Provide the (x, y) coordinate of the cell's center where the given text is located.  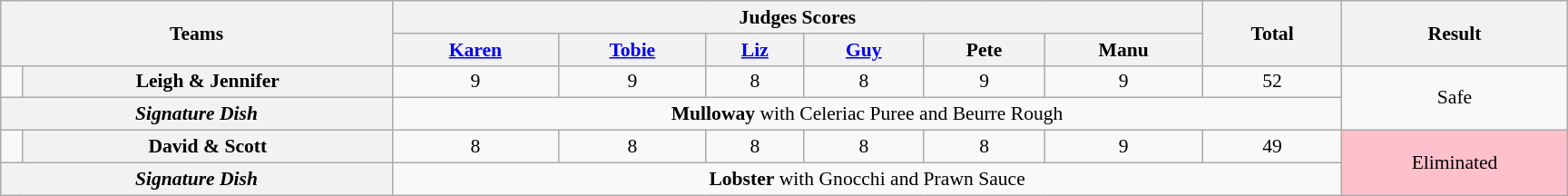
David & Scott (207, 146)
Judges Scores (797, 17)
Liz (755, 49)
Mulloway with Celeriac Puree and Beurre Rough (867, 114)
Leigh & Jennifer (207, 82)
Result (1455, 33)
Safe (1455, 98)
Pete (984, 49)
52 (1272, 82)
49 (1272, 146)
Eliminated (1455, 162)
Manu (1123, 49)
Karen (475, 49)
Teams (197, 33)
Tobie (632, 49)
Total (1272, 33)
Lobster with Gnocchi and Prawn Sauce (867, 179)
Guy (864, 49)
